For the text-containing cell, return its midpoint in (X, Y) coordinate format. 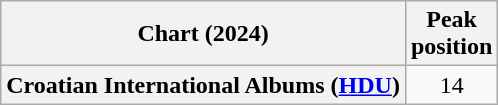
Peakposition (451, 34)
Croatian International Albums (HDU) (204, 85)
Chart (2024) (204, 34)
14 (451, 85)
